Determine the (X, Y) coordinate at the center of the cell enclosing the given text.  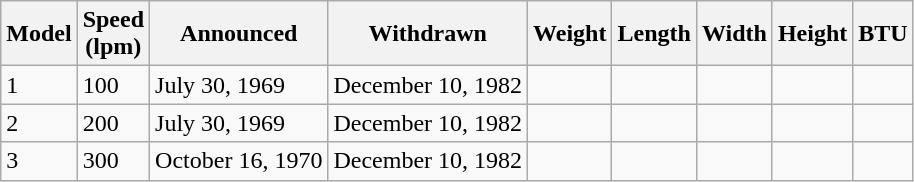
Model (39, 34)
200 (113, 123)
1 (39, 85)
Length (654, 34)
October 16, 1970 (239, 161)
300 (113, 161)
2 (39, 123)
Weight (570, 34)
Width (734, 34)
Height (812, 34)
Withdrawn (428, 34)
BTU (883, 34)
3 (39, 161)
100 (113, 85)
Speed(lpm) (113, 34)
Announced (239, 34)
